Scan for the cell matching the given text and deliver its [x, y] coordinate at center. 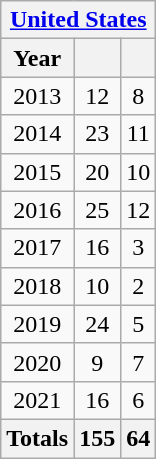
2016 [38, 210]
2019 [38, 324]
9 [98, 362]
2 [138, 286]
64 [138, 438]
25 [98, 210]
United States [78, 20]
24 [98, 324]
2013 [38, 96]
Totals [38, 438]
11 [138, 134]
5 [138, 324]
2018 [38, 286]
155 [98, 438]
2015 [38, 172]
2017 [38, 248]
2021 [38, 400]
2014 [38, 134]
2020 [38, 362]
3 [138, 248]
Year [38, 58]
23 [98, 134]
7 [138, 362]
8 [138, 96]
20 [98, 172]
6 [138, 400]
